From the cell containing the given text, extract its center point as [x, y] coordinate. 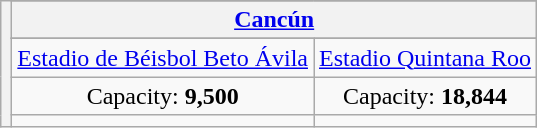
Capacity: 18,844 [426, 96]
Capacity: 9,500 [163, 96]
Estadio de Béisbol Beto Ávila [163, 58]
Cancún [274, 20]
Estadio Quintana Roo [426, 58]
